Capture the cell that displays the provided text and extract its [X, Y] central coordinate. 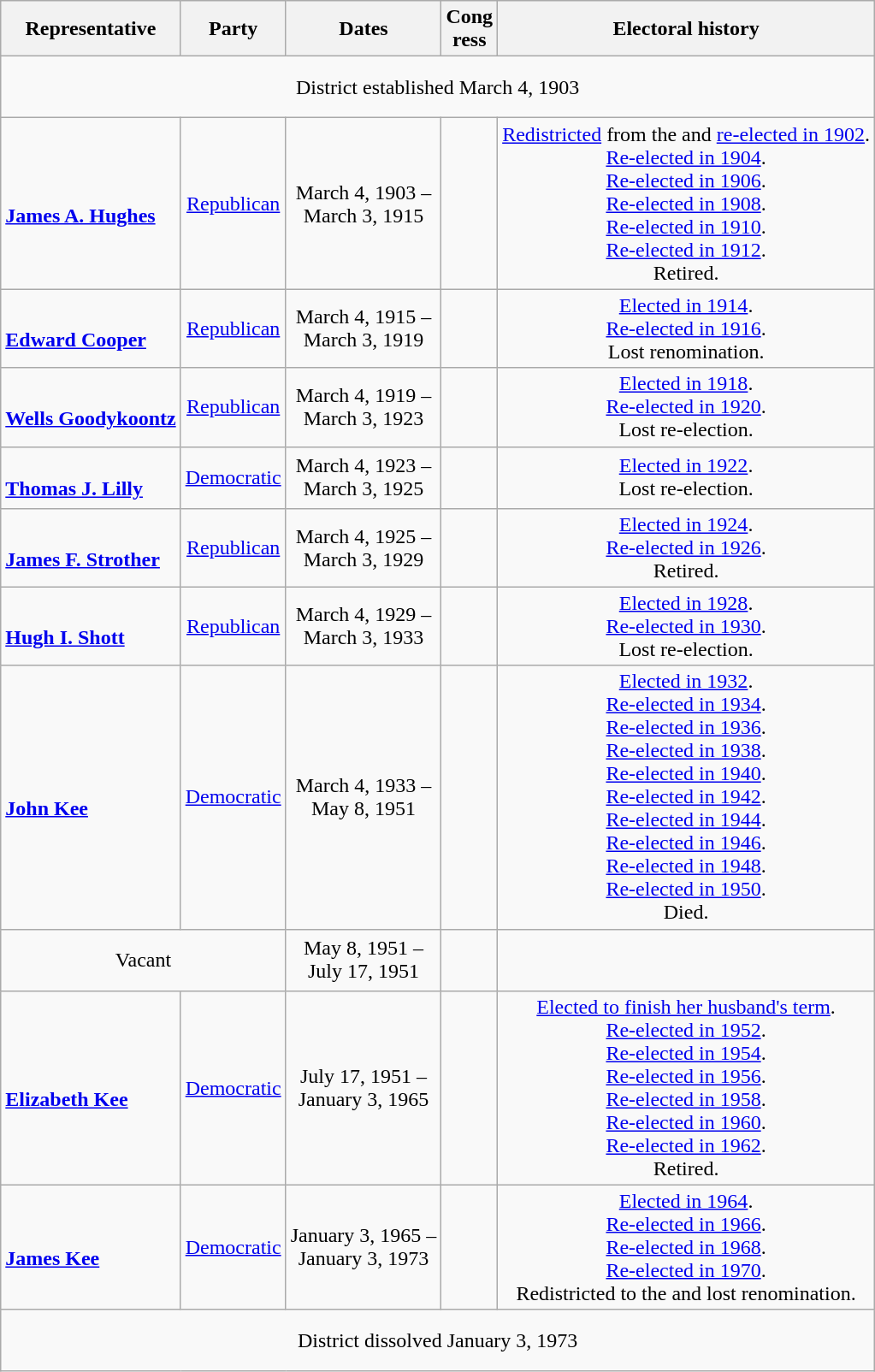
John Kee [91, 797]
Dates [364, 29]
March 4, 1915 – March 3, 1919 [364, 328]
Party [233, 29]
Elected in 1914.Re-elected in 1916.Lost renomination. [686, 328]
January 3, 1965 – January 3, 1973 [364, 1247]
Congress [470, 29]
District dissolved January 3, 1973 [438, 1340]
March 4, 1919 – March 3, 1923 [364, 407]
March 4, 1903 – March 3, 1915 [364, 204]
Wells Goodykoontz [91, 407]
Edward Cooper [91, 328]
Representative [91, 29]
James A. Hughes [91, 204]
Vacant [144, 960]
March 4, 1923 – March 3, 1925 [364, 477]
James Kee [91, 1247]
Thomas J. Lilly [91, 477]
Elected in 1924.Re-elected in 1926.Retired. [686, 547]
Electoral history [686, 29]
Elected in 1964.Re-elected in 1966.Re-elected in 1968.Re-elected in 1970.Redistricted to the and lost renomination. [686, 1247]
May 8, 1951 – July 17, 1951 [364, 960]
Redistricted from the and re-elected in 1902.Re-elected in 1904.Re-elected in 1906.Re-elected in 1908.Re-elected in 1910.Re-elected in 1912.Retired. [686, 204]
Elizabeth Kee [91, 1088]
Elected in 1922.Lost re-election. [686, 477]
Elected in 1918.Re-elected in 1920.Lost re-election. [686, 407]
March 4, 1925 – March 3, 1929 [364, 547]
District established March 4, 1903 [438, 87]
James F. Strother [91, 547]
March 4, 1933 – May 8, 1951 [364, 797]
Elected in 1928.Re-elected in 1930.Lost re-election. [686, 626]
Hugh I. Shott [91, 626]
March 4, 1929 – March 3, 1933 [364, 626]
July 17, 1951 – January 3, 1965 [364, 1088]
